Scan for the cell matching the given text and deliver its (x, y) coordinate at center. 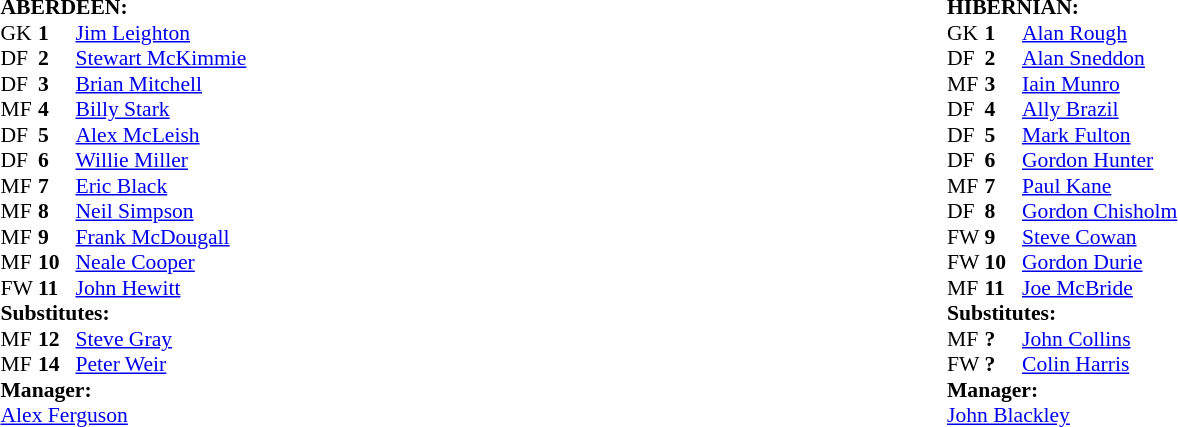
Gordon Chisholm (1100, 211)
Brian Mitchell (162, 84)
Peter Weir (162, 365)
Willie Miller (162, 161)
Alan Rough (1100, 33)
14 (57, 365)
Colin Harris (1100, 365)
Jim Leighton (162, 33)
Steve Gray (162, 339)
Iain Munro (1100, 84)
Gordon Durie (1100, 263)
John Collins (1100, 339)
Alex McLeish (162, 135)
John Hewitt (162, 288)
Frank McDougall (162, 237)
Steve Cowan (1100, 237)
Neil Simpson (162, 211)
Joe McBride (1100, 288)
Ally Brazil (1100, 109)
Gordon Hunter (1100, 161)
Mark Fulton (1100, 135)
Neale Cooper (162, 263)
Stewart McKimmie (162, 59)
12 (57, 339)
Paul Kane (1100, 186)
Billy Stark (162, 109)
Eric Black (162, 186)
Alan Sneddon (1100, 59)
